Scan for the cell matching the given text and deliver its [x, y] coordinate at center. 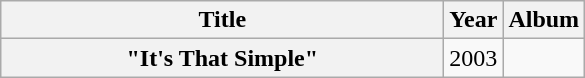
"It's That Simple" [222, 58]
2003 [474, 58]
Year [474, 20]
Title [222, 20]
Album [544, 20]
